Locate the cell with the specified text and output its [X, Y] center coordinate. 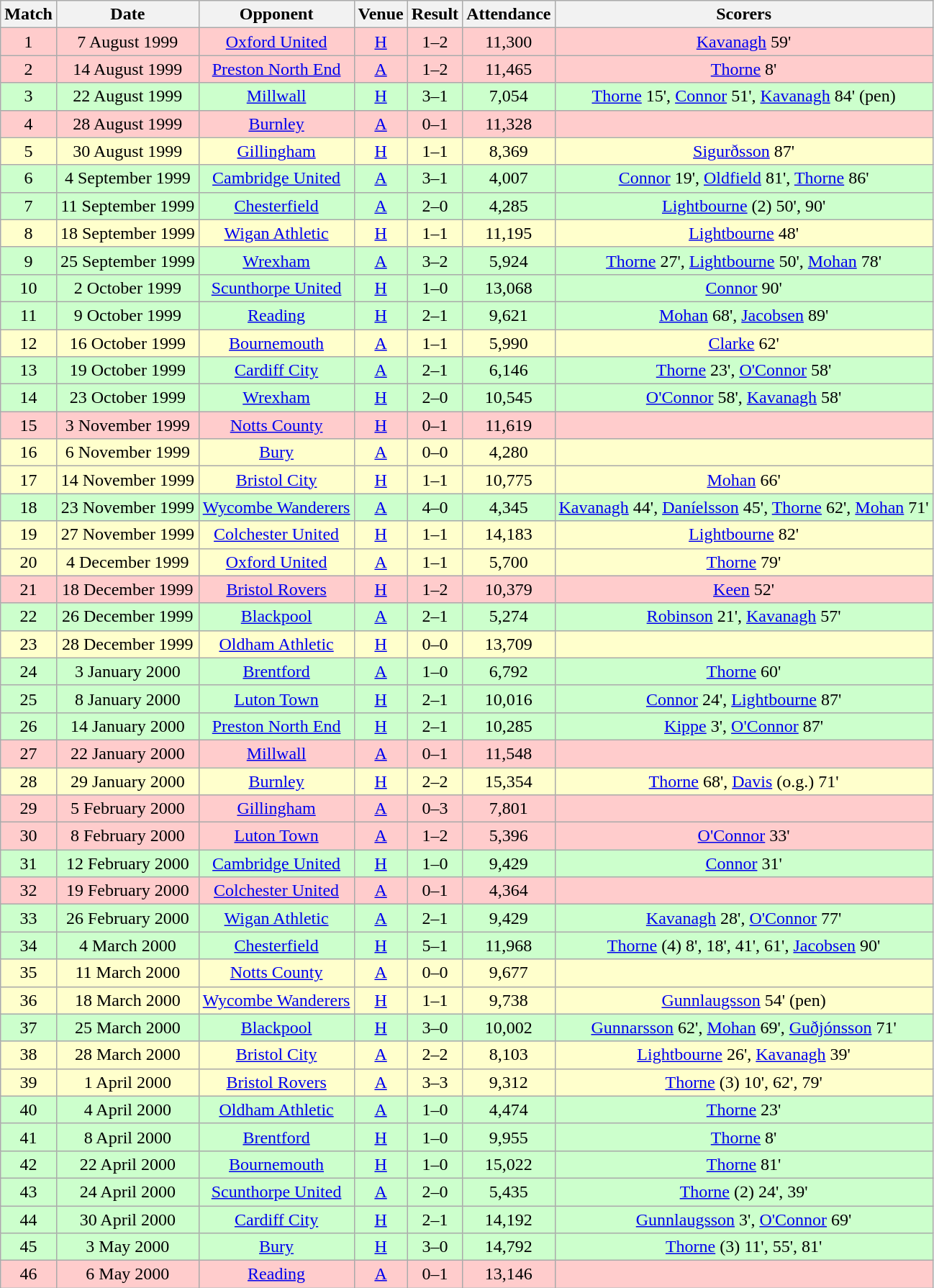
5,435 [509, 1192]
43 [29, 1192]
Clarke 62' [744, 343]
27 [29, 753]
31 [29, 863]
1 April 2000 [127, 1082]
7,054 [509, 96]
5,700 [509, 562]
11,300 [509, 42]
Thorne 27', Lightbourne 50', Mohan 78' [744, 260]
10,379 [509, 589]
9,738 [509, 1000]
10,545 [509, 398]
6,146 [509, 371]
10,016 [509, 699]
Kavanagh 44', Daníelsson 45', Thorne 62', Mohan 71' [744, 507]
Thorne 68', Davis (o.g.) 71' [744, 781]
8 January 2000 [127, 699]
O'Connor 58', Kavanagh 58' [744, 398]
9,621 [509, 315]
7 August 1999 [127, 42]
41 [29, 1137]
15 [29, 425]
Kavanagh 28', O'Connor 77' [744, 918]
6 November 1999 [127, 453]
11 September 1999 [127, 206]
25 [29, 699]
46 [29, 1274]
28 [29, 781]
23 October 1999 [127, 398]
14 November 1999 [127, 480]
Gunnarsson 62', Mohan 69', Guðjónsson 71' [744, 1028]
11,195 [509, 233]
Thorne (2) 24', 39' [744, 1192]
17 [29, 480]
14 January 2000 [127, 726]
4 [29, 124]
2 [29, 69]
Match [29, 14]
Thorne 81' [744, 1164]
29 [29, 809]
5,396 [509, 836]
3–3 [435, 1082]
Robinson 21', Kavanagh 57' [744, 617]
30 [29, 836]
4 April 2000 [127, 1110]
5,990 [509, 343]
Venue [381, 14]
3–2 [435, 260]
18 September 1999 [127, 233]
39 [29, 1082]
13,068 [509, 288]
4,345 [509, 507]
Thorne 23' [744, 1110]
Connor 24', Lightbourne 87' [744, 699]
23 November 1999 [127, 507]
9 [29, 260]
35 [29, 973]
36 [29, 1000]
4,285 [509, 206]
32 [29, 891]
14,792 [509, 1247]
11 March 2000 [127, 973]
Mohan 66' [744, 480]
Keen 52' [744, 589]
Gunnlaugsson 3', O'Connor 69' [744, 1220]
10,285 [509, 726]
8 April 2000 [127, 1137]
22 August 1999 [127, 96]
7,801 [509, 809]
11,968 [509, 945]
42 [29, 1164]
4,364 [509, 891]
4,474 [509, 1110]
3 November 1999 [127, 425]
29 January 2000 [127, 781]
2 October 1999 [127, 288]
Lightbourne 82' [744, 535]
Gunnlaugsson 54' (pen) [744, 1000]
10,775 [509, 480]
30 August 1999 [127, 151]
28 March 2000 [127, 1055]
13,709 [509, 644]
13 [29, 371]
Connor 31' [744, 863]
16 October 1999 [127, 343]
11,548 [509, 753]
1 [29, 42]
14 August 1999 [127, 69]
11,619 [509, 425]
18 March 2000 [127, 1000]
O'Connor 33' [744, 836]
Connor 19', Oldfield 81', Thorne 86' [744, 178]
Mohan 68', Jacobsen 89' [744, 315]
18 December 1999 [127, 589]
4 September 1999 [127, 178]
4,280 [509, 453]
40 [29, 1110]
Connor 90' [744, 288]
Thorne 60' [744, 671]
14,192 [509, 1220]
11 [29, 315]
11,328 [509, 124]
Result [435, 14]
26 February 2000 [127, 918]
Thorne 79' [744, 562]
33 [29, 918]
Thorne (3) 11', 55', 81' [744, 1247]
4 December 1999 [127, 562]
12 [29, 343]
11,465 [509, 69]
5,924 [509, 260]
Lightbourne 48' [744, 233]
7 [29, 206]
24 [29, 671]
3 May 2000 [127, 1247]
13,146 [509, 1274]
26 December 1999 [127, 617]
10 [29, 288]
28 August 1999 [127, 124]
14,183 [509, 535]
28 December 1999 [127, 644]
18 [29, 507]
Opponent [276, 14]
Attendance [509, 14]
23 [29, 644]
9,955 [509, 1137]
19 February 2000 [127, 891]
10,002 [509, 1028]
4,007 [509, 178]
9,312 [509, 1082]
38 [29, 1055]
Scorers [744, 14]
9,677 [509, 973]
8,103 [509, 1055]
15,022 [509, 1164]
16 [29, 453]
6 [29, 178]
5–1 [435, 945]
6 May 2000 [127, 1274]
14 [29, 398]
5,274 [509, 617]
8,369 [509, 151]
Thorne 23', O'Connor 58' [744, 371]
Thorne (4) 8', 18', 41', 61', Jacobsen 90' [744, 945]
12 February 2000 [127, 863]
8 February 2000 [127, 836]
Kavanagh 59' [744, 42]
15,354 [509, 781]
26 [29, 726]
22 [29, 617]
37 [29, 1028]
Date [127, 14]
27 November 1999 [127, 535]
22 April 2000 [127, 1164]
9 October 1999 [127, 315]
44 [29, 1220]
45 [29, 1247]
20 [29, 562]
Thorne (3) 10', 62', 79' [744, 1082]
0–3 [435, 809]
30 April 2000 [127, 1220]
5 February 2000 [127, 809]
22 January 2000 [127, 753]
24 April 2000 [127, 1192]
4–0 [435, 507]
25 September 1999 [127, 260]
19 October 1999 [127, 371]
Thorne 15', Connor 51', Kavanagh 84' (pen) [744, 96]
25 March 2000 [127, 1028]
34 [29, 945]
3 January 2000 [127, 671]
Lightbourne (2) 50', 90' [744, 206]
Lightbourne 26', Kavanagh 39' [744, 1055]
3 [29, 96]
Kippe 3', O'Connor 87' [744, 726]
19 [29, 535]
8 [29, 233]
21 [29, 589]
4 March 2000 [127, 945]
Sigurðsson 87' [744, 151]
5 [29, 151]
6,792 [509, 671]
